From the cell containing the given text, extract its center point as (X, Y) coordinate. 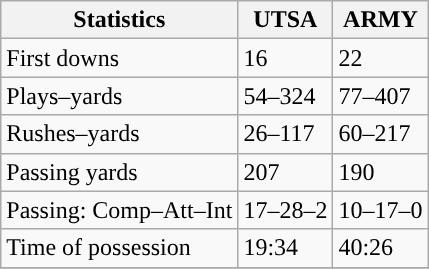
Plays–yards (120, 96)
190 (380, 172)
Time of possession (120, 248)
Statistics (120, 20)
77–407 (380, 96)
UTSA (286, 20)
10–17–0 (380, 210)
Passing: Comp–Att–Int (120, 210)
First downs (120, 58)
40:26 (380, 248)
26–117 (286, 134)
54–324 (286, 96)
Passing yards (120, 172)
17–28–2 (286, 210)
60–217 (380, 134)
19:34 (286, 248)
22 (380, 58)
207 (286, 172)
ARMY (380, 20)
Rushes–yards (120, 134)
16 (286, 58)
